For the text-containing cell, return its midpoint in [x, y] coordinate format. 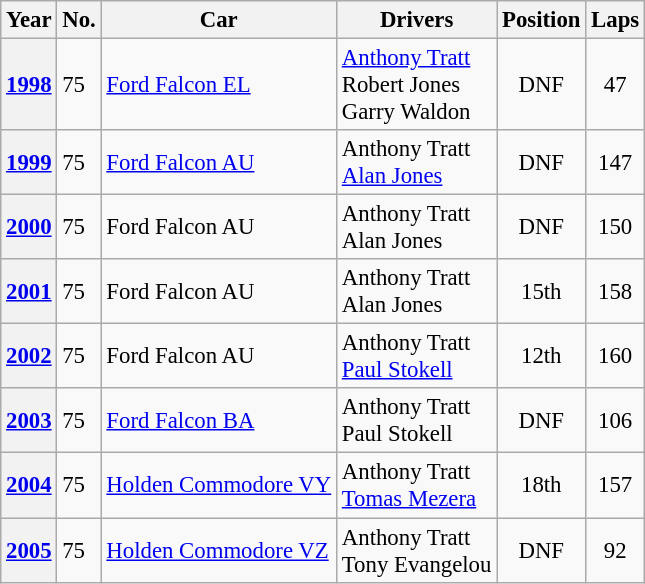
12th [542, 356]
158 [616, 292]
Holden Commodore VZ [218, 550]
106 [616, 420]
2002 [29, 356]
150 [616, 228]
2000 [29, 228]
Ford Falcon BA [218, 420]
Anthony Tratt Tomas Mezera [416, 486]
Car [218, 20]
157 [616, 486]
1998 [29, 85]
18th [542, 486]
Anthony Tratt Tony Evangelou [416, 550]
15th [542, 292]
92 [616, 550]
1999 [29, 162]
Ford Falcon EL [218, 85]
147 [616, 162]
2003 [29, 420]
47 [616, 85]
Year [29, 20]
Laps [616, 20]
Drivers [416, 20]
2005 [29, 550]
No. [79, 20]
Position [542, 20]
Holden Commodore VY [218, 486]
2001 [29, 292]
160 [616, 356]
Anthony Tratt Robert Jones Garry Waldon [416, 85]
2004 [29, 486]
